From the cell containing the given text, extract its center point as [X, Y] coordinate. 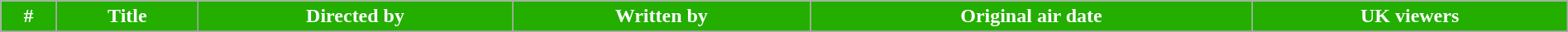
Title [127, 16]
Written by [662, 16]
UK viewers [1409, 16]
Original air date [1031, 16]
# [28, 16]
Directed by [356, 16]
